Detect which cell encompasses the target text, then output its [x, y] center coordinate. 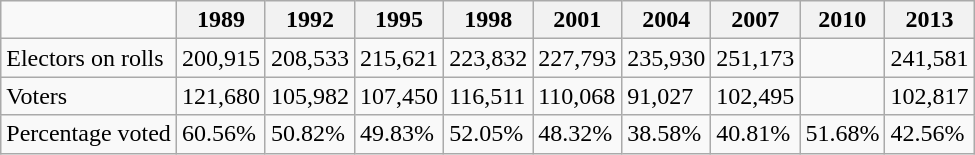
60.56% [220, 134]
Percentage voted [89, 134]
91,027 [666, 96]
107,450 [400, 96]
215,621 [400, 58]
235,930 [666, 58]
42.56% [930, 134]
2004 [666, 20]
208,533 [310, 58]
251,173 [756, 58]
40.81% [756, 134]
1998 [488, 20]
48.32% [578, 134]
223,832 [488, 58]
116,511 [488, 96]
52.05% [488, 134]
121,680 [220, 96]
2010 [842, 20]
1989 [220, 20]
49.83% [400, 134]
2001 [578, 20]
102,817 [930, 96]
2013 [930, 20]
241,581 [930, 58]
Voters [89, 96]
51.68% [842, 134]
102,495 [756, 96]
Electors on rolls [89, 58]
50.82% [310, 134]
200,915 [220, 58]
1995 [400, 20]
110,068 [578, 96]
38.58% [666, 134]
105,982 [310, 96]
2007 [756, 20]
1992 [310, 20]
227,793 [578, 58]
